From the cell containing the given text, extract its center point as [X, Y] coordinate. 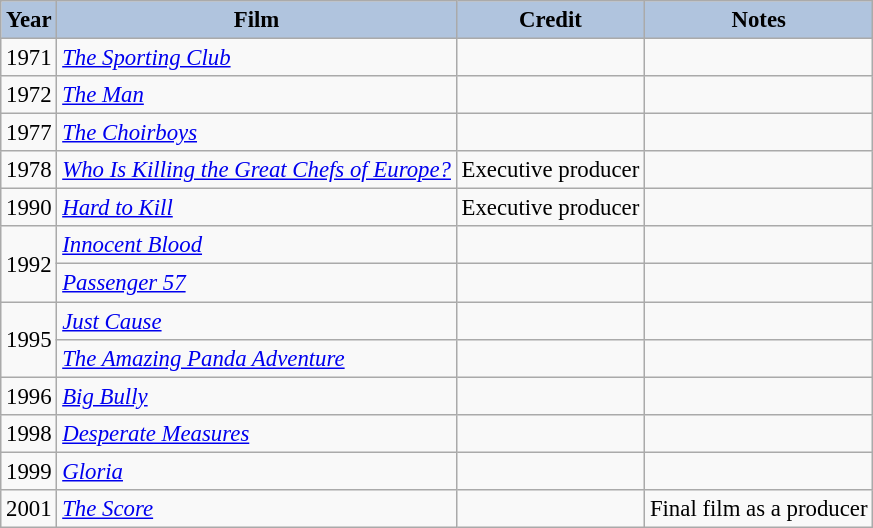
The Amazing Panda Adventure [256, 358]
Just Cause [256, 321]
Year [29, 20]
1977 [29, 133]
1990 [29, 208]
1996 [29, 396]
Gloria [256, 471]
The Score [256, 509]
1978 [29, 170]
Final film as a producer [759, 509]
Notes [759, 20]
1998 [29, 433]
Film [256, 20]
2001 [29, 509]
The Choirboys [256, 133]
Innocent Blood [256, 245]
1971 [29, 58]
The Sporting Club [256, 58]
Credit [550, 20]
1972 [29, 95]
1999 [29, 471]
Big Bully [256, 396]
The Man [256, 95]
Who Is Killing the Great Chefs of Europe? [256, 170]
1995 [29, 340]
Passenger 57 [256, 283]
Hard to Kill [256, 208]
Desperate Measures [256, 433]
1992 [29, 264]
